Detect which cell encompasses the target text, then output its [X, Y] center coordinate. 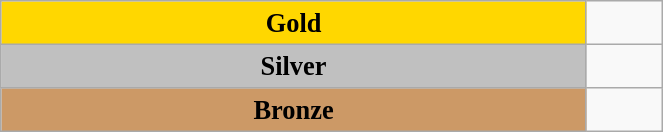
Silver [294, 66]
Gold [294, 22]
Bronze [294, 109]
